Provide the (x, y) coordinate of the cell's center where the given text is located.  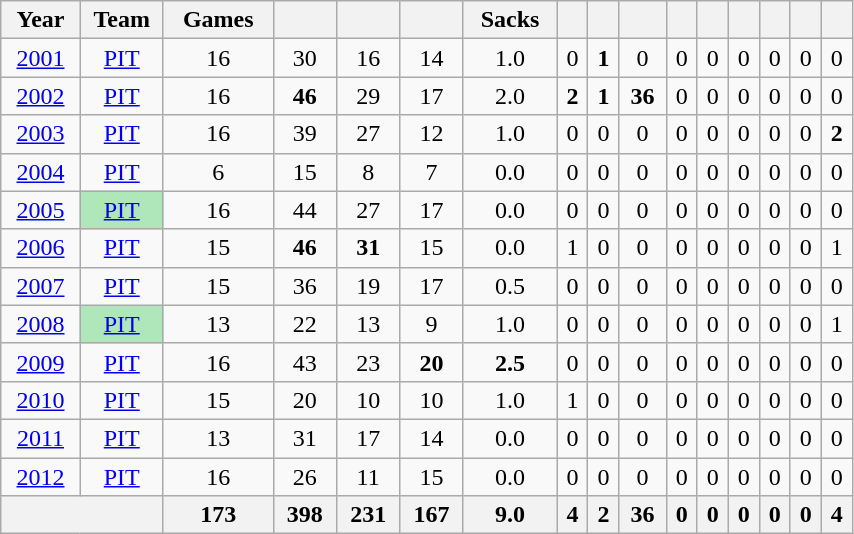
22 (304, 324)
Games (218, 20)
26 (304, 477)
2004 (40, 172)
Team (122, 20)
19 (368, 286)
8 (368, 172)
2006 (40, 248)
2010 (40, 400)
167 (432, 515)
2005 (40, 210)
12 (432, 134)
7 (432, 172)
2012 (40, 477)
231 (368, 515)
2002 (40, 96)
2009 (40, 362)
29 (368, 96)
43 (304, 362)
2001 (40, 58)
6 (218, 172)
2007 (40, 286)
9.0 (510, 515)
0.5 (510, 286)
2003 (40, 134)
2011 (40, 438)
9 (432, 324)
30 (304, 58)
2008 (40, 324)
Sacks (510, 20)
11 (368, 477)
2.5 (510, 362)
44 (304, 210)
Year (40, 20)
39 (304, 134)
2.0 (510, 96)
173 (218, 515)
23 (368, 362)
398 (304, 515)
